Identify which cell holds the provided text, then report its [x, y] central coordinate. 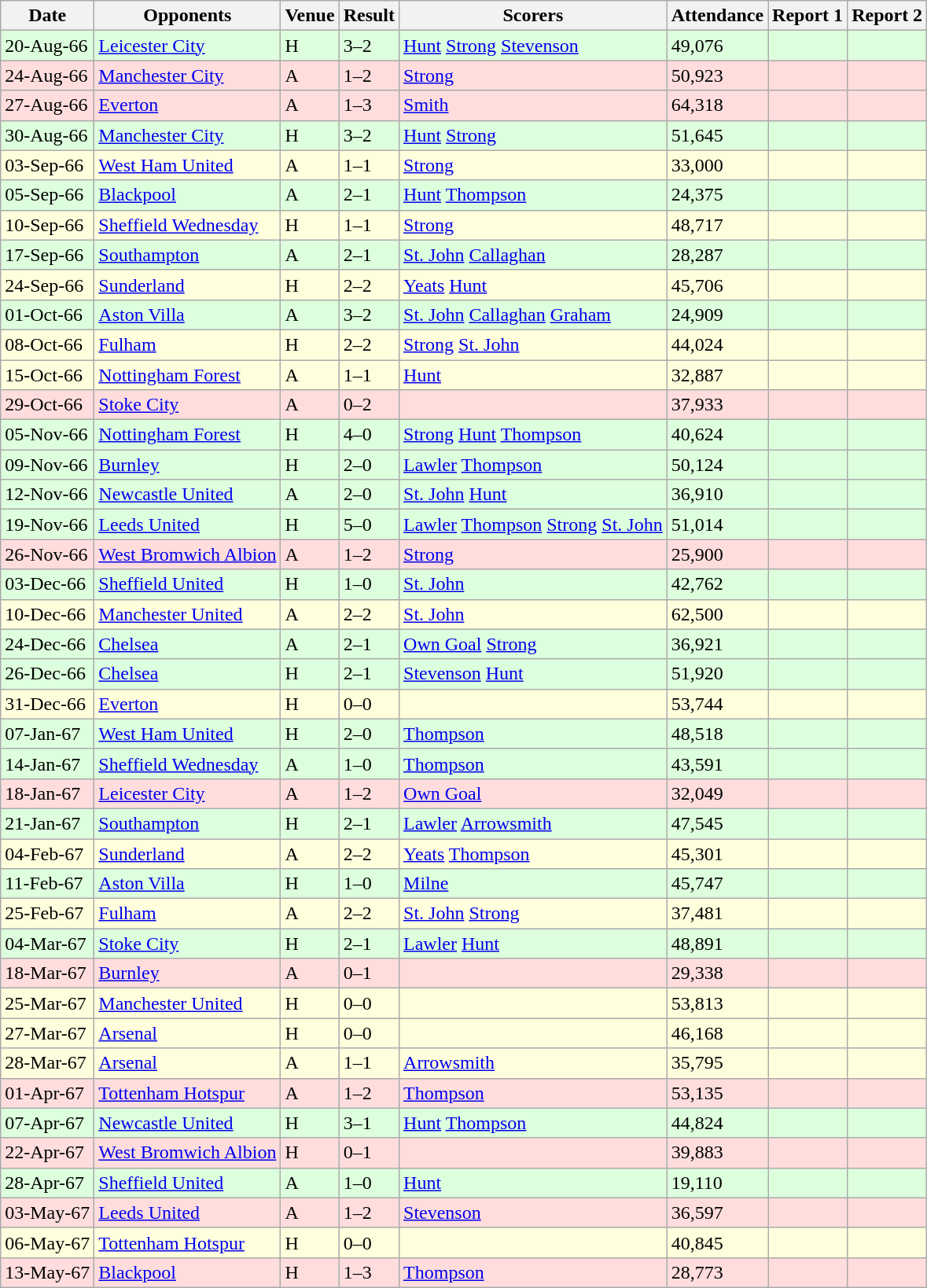
28-Mar-67 [47, 1063]
Stevenson Hunt [533, 674]
42,762 [717, 584]
24,375 [717, 195]
Scorers [533, 16]
27-Aug-66 [47, 105]
Report 1 [808, 16]
08-Oct-66 [47, 344]
28,773 [717, 1272]
Lawler Thompson [533, 465]
21-Jan-67 [47, 823]
Venue [310, 16]
Smith [533, 105]
28-Apr-67 [47, 1183]
Date [47, 16]
53,135 [717, 1093]
37,933 [717, 405]
40,845 [717, 1242]
Report 2 [887, 16]
46,168 [717, 1033]
Own Goal [533, 793]
39,883 [717, 1153]
44,824 [717, 1123]
26-Dec-66 [47, 674]
32,887 [717, 375]
43,591 [717, 764]
37,481 [717, 914]
Attendance [717, 16]
35,795 [717, 1063]
Hunt Strong Stevenson [533, 46]
07-Jan-67 [47, 734]
19-Nov-66 [47, 524]
51,014 [717, 524]
03-Dec-66 [47, 584]
10-Sep-66 [47, 225]
33,000 [717, 165]
Result [369, 16]
St. John Strong [533, 914]
01-Apr-67 [47, 1093]
01-Oct-66 [47, 315]
3–1 [369, 1123]
53,813 [717, 1003]
Lawler Thompson Strong St. John [533, 524]
Lawler Hunt [533, 944]
19,110 [717, 1183]
06-May-67 [47, 1242]
07-Apr-67 [47, 1123]
0–2 [369, 405]
Hunt Strong [533, 135]
40,624 [717, 435]
Lawler Arrowsmith [533, 823]
64,318 [717, 105]
14-Jan-67 [47, 764]
Strong Hunt Thompson [533, 435]
05-Sep-66 [47, 195]
13-May-67 [47, 1272]
25-Feb-67 [47, 914]
10-Dec-66 [47, 614]
51,645 [717, 135]
Arrowsmith [533, 1063]
36,597 [717, 1213]
50,923 [717, 75]
Yeats Hunt [533, 285]
04-Mar-67 [47, 944]
15-Oct-66 [47, 375]
49,076 [717, 46]
45,706 [717, 285]
32,049 [717, 793]
48,891 [717, 944]
50,124 [717, 465]
22-Apr-67 [47, 1153]
31-Dec-66 [47, 704]
45,747 [717, 884]
48,717 [717, 225]
28,287 [717, 255]
5–0 [369, 524]
24-Sep-66 [47, 285]
29,338 [717, 973]
45,301 [717, 853]
24-Aug-66 [47, 75]
Opponents [187, 16]
18-Jan-67 [47, 793]
48,518 [717, 734]
Stevenson [533, 1213]
17-Sep-66 [47, 255]
09-Nov-66 [47, 465]
44,024 [717, 344]
St. John Callaghan [533, 255]
24-Dec-66 [47, 644]
Own Goal Strong [533, 644]
25,900 [717, 554]
29-Oct-66 [47, 405]
62,500 [717, 614]
03-Sep-66 [47, 165]
51,920 [717, 674]
27-Mar-67 [47, 1033]
Milne [533, 884]
20-Aug-66 [47, 46]
4–0 [369, 435]
36,910 [717, 495]
Yeats Thompson [533, 853]
03-May-67 [47, 1213]
53,744 [717, 704]
26-Nov-66 [47, 554]
St. John Hunt [533, 495]
Strong St. John [533, 344]
47,545 [717, 823]
36,921 [717, 644]
18-Mar-67 [47, 973]
St. John Callaghan Graham [533, 315]
11-Feb-67 [47, 884]
12-Nov-66 [47, 495]
25-Mar-67 [47, 1003]
30-Aug-66 [47, 135]
05-Nov-66 [47, 435]
24,909 [717, 315]
04-Feb-67 [47, 853]
